Provide the (x, y) coordinate of the cell's center where the given text is located.  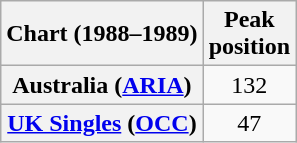
Chart (1988–1989) (102, 34)
Peakposition (249, 34)
UK Singles (OCC) (102, 123)
132 (249, 85)
Australia (ARIA) (102, 85)
47 (249, 123)
